Identify which cell holds the provided text, then report its (x, y) central coordinate. 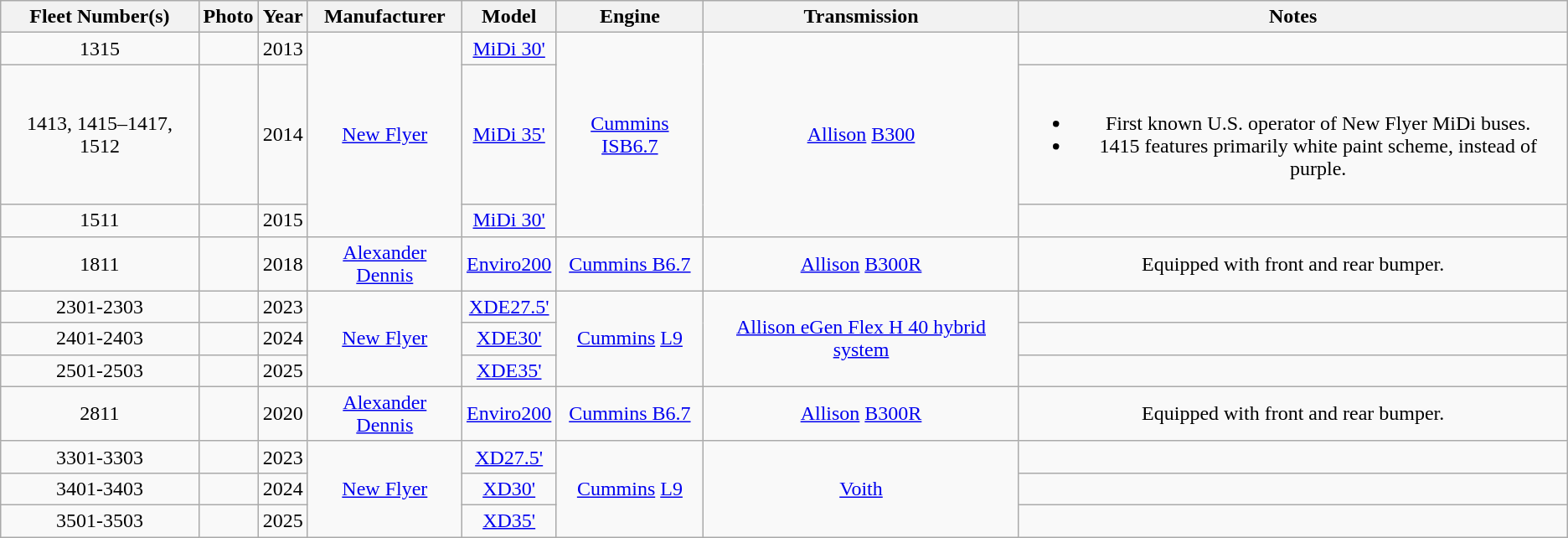
Allison B300 (861, 134)
2301-2303 (100, 307)
Voith (861, 489)
1315 (100, 49)
2401-2403 (100, 339)
3501-3503 (100, 520)
2014 (283, 134)
2811 (100, 414)
2013 (283, 49)
2020 (283, 414)
Manufacturer (384, 17)
2015 (283, 220)
2501-2503 (100, 370)
1413, 1415–1417, 1512 (100, 134)
Year (283, 17)
1811 (100, 263)
XD30' (508, 489)
Cummins ISB6.7 (630, 134)
XDE27.5' (508, 307)
Model (508, 17)
Photo (228, 17)
2018 (283, 263)
Notes (1293, 17)
First known U.S. operator of New Flyer MiDi buses.1415 features primarily white paint scheme, instead of purple. (1293, 134)
Fleet Number(s) (100, 17)
1511 (100, 220)
Transmission (861, 17)
MiDi 35' (508, 134)
XDE35' (508, 370)
XD27.5' (508, 457)
Allison eGen Flex H 40 hybrid system (861, 339)
XD35' (508, 520)
3401-3403 (100, 489)
Engine (630, 17)
3301-3303 (100, 457)
XDE30' (508, 339)
